For the text-containing cell, return its midpoint in (x, y) coordinate format. 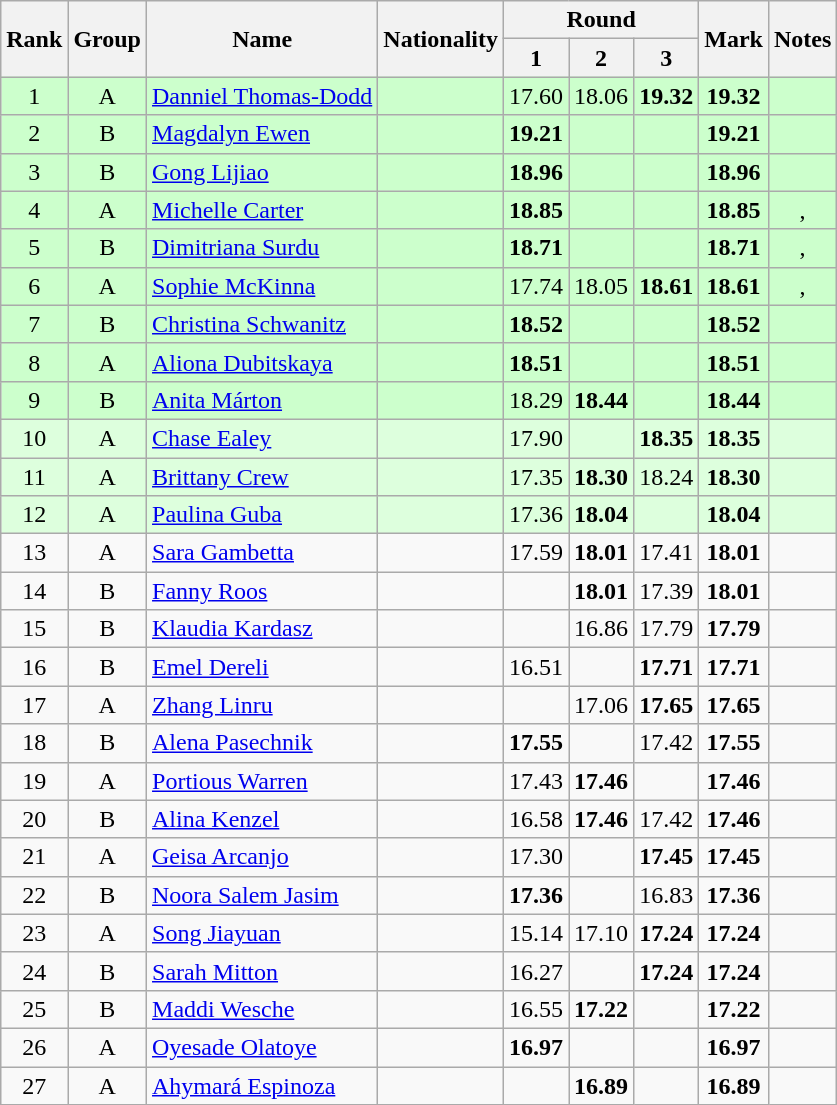
Sarah Mitton (262, 971)
18.29 (536, 400)
Group (108, 39)
Nationality (441, 39)
20 (34, 819)
21 (34, 857)
Zhang Linru (262, 705)
Maddi Wesche (262, 1009)
22 (34, 895)
16.51 (536, 667)
Fanny Roos (262, 591)
Sara Gambetta (262, 553)
Notes (802, 39)
23 (34, 933)
16.86 (602, 629)
15 (34, 629)
Christina Schwanitz (262, 324)
Sophie McKinna (262, 286)
Rank (34, 39)
14 (34, 591)
Dimitriana Surdu (262, 248)
Danniel Thomas-Dodd (262, 96)
17.39 (666, 591)
16.83 (666, 895)
13 (34, 553)
Round (602, 20)
Alina Kenzel (262, 819)
Magdalyn Ewen (262, 134)
Michelle Carter (262, 210)
Gong Lijiao (262, 172)
Emel Dereli (262, 667)
19 (34, 781)
17.59 (536, 553)
Mark (734, 39)
24 (34, 971)
17.60 (536, 96)
17.10 (602, 933)
17.41 (666, 553)
Song Jiayuan (262, 933)
8 (34, 362)
Noora Salem Jasim (262, 895)
25 (34, 1009)
Anita Márton (262, 400)
12 (34, 515)
17.35 (536, 477)
Ahymará Espinoza (262, 1085)
Brittany Crew (262, 477)
Chase Ealey (262, 438)
Aliona Dubitskaya (262, 362)
26 (34, 1047)
Alena Pasechnik (262, 743)
18.06 (602, 96)
15.14 (536, 933)
16 (34, 667)
17.90 (536, 438)
16.27 (536, 971)
4 (34, 210)
17.43 (536, 781)
17.06 (602, 705)
16.55 (536, 1009)
Paulina Guba (262, 515)
9 (34, 400)
Name (262, 39)
16.58 (536, 819)
Geisa Arcanjo (262, 857)
Portious Warren (262, 781)
10 (34, 438)
18.05 (602, 286)
Oyesade Olatoye (262, 1047)
Klaudia Kardasz (262, 629)
7 (34, 324)
6 (34, 286)
18.24 (666, 477)
18 (34, 743)
11 (34, 477)
17.30 (536, 857)
27 (34, 1085)
17.74 (536, 286)
5 (34, 248)
17 (34, 705)
